Identify which cell holds the provided text, then report its (X, Y) central coordinate. 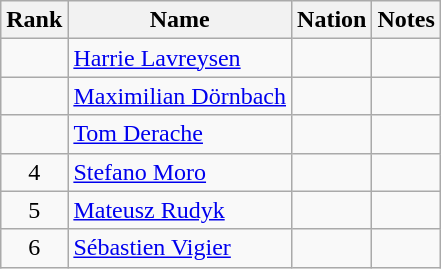
5 (34, 210)
Notes (406, 20)
Sébastien Vigier (180, 248)
Tom Derache (180, 134)
Harrie Lavreysen (180, 58)
Maximilian Dörnbach (180, 96)
Stefano Moro (180, 172)
Name (180, 20)
Mateusz Rudyk (180, 210)
Nation (332, 20)
4 (34, 172)
Rank (34, 20)
6 (34, 248)
